Determine the (X, Y) coordinate at the center of the cell enclosing the given text.  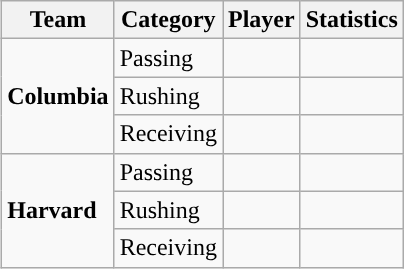
Columbia (58, 96)
Category (168, 20)
Statistics (352, 20)
Team (58, 20)
Player (261, 20)
Harvard (58, 210)
